Capture the cell that displays the provided text and extract its [X, Y] central coordinate. 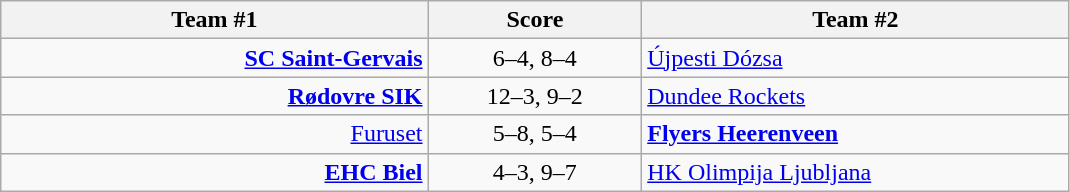
EHC Biel [214, 172]
Furuset [214, 134]
Rødovre SIK [214, 96]
Score [535, 20]
12–3, 9–2 [535, 96]
Újpesti Dózsa [856, 58]
4–3, 9–7 [535, 172]
Team #2 [856, 20]
Flyers Heerenveen [856, 134]
SC Saint-Gervais [214, 58]
HK Olimpija Ljubljana [856, 172]
Dundee Rockets [856, 96]
6–4, 8–4 [535, 58]
Team #1 [214, 20]
5–8, 5–4 [535, 134]
